Scan for the cell matching the given text and deliver its [x, y] coordinate at center. 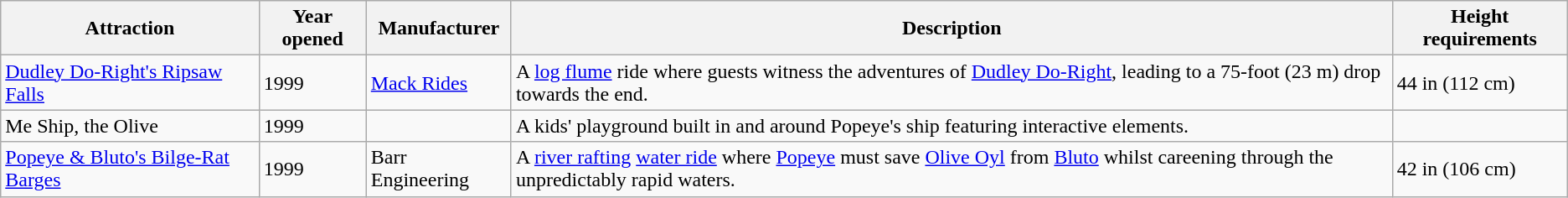
Height requirements [1479, 29]
Attraction [130, 29]
Popeye & Bluto's Bilge-Rat Barges [130, 169]
Manufacturer [439, 29]
A kids' playground built in and around Popeye's ship featuring interactive elements. [952, 126]
A log flume ride where guests witness the adventures of Dudley Do-Right, leading to a 75-foot (23 m) drop towards the end. [952, 82]
42 in (106 cm) [1479, 169]
Description [952, 29]
Barr Engineering [439, 169]
Dudley Do-Right's Ripsaw Falls [130, 82]
Mack Rides [439, 82]
44 in (112 cm) [1479, 82]
Me Ship, the Olive [130, 126]
Year opened [312, 29]
A river rafting water ride where Popeye must save Olive Oyl from Bluto whilst careening through the unpredictably rapid waters. [952, 169]
